Identify which cell holds the provided text, then report its (x, y) central coordinate. 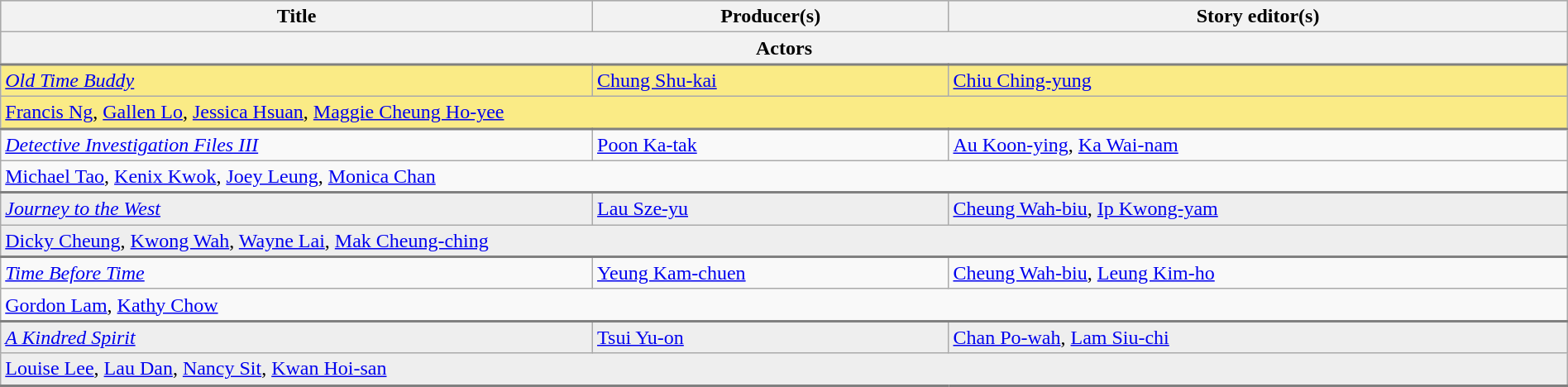
Tsui Yu-on (771, 337)
Au Koon-ying, Ka Wai-nam (1258, 144)
Producer(s) (771, 17)
Michael Tao, Kenix Kwok, Joey Leung, Monica Chan (784, 177)
Gordon Lam, Kathy Chow (784, 304)
Actors (784, 48)
Poon Ka-tak (771, 144)
A Kindred Spirit (297, 337)
Francis Ng, Gallen Lo, Jessica Hsuan, Maggie Cheung Ho-yee (784, 112)
Louise Lee, Lau Dan, Nancy Sit, Kwan Hoi-san (784, 369)
Detective Investigation Files III (297, 144)
Journey to the West (297, 208)
Dicky Cheung, Kwong Wah, Wayne Lai, Mak Cheung-ching (784, 241)
Cheung Wah-biu, Ip Kwong-yam (1258, 208)
Yeung Kam-chuen (771, 273)
Chan Po-wah, Lam Siu-chi (1258, 337)
Old Time Buddy (297, 81)
Time Before Time (297, 273)
Story editor(s) (1258, 17)
Chiu Ching-yung (1258, 81)
Chung Shu-kai (771, 81)
Title (297, 17)
Cheung Wah-biu, Leung Kim-ho (1258, 273)
Lau Sze-yu (771, 208)
